Return (x, y) of the center of cell containing provided text 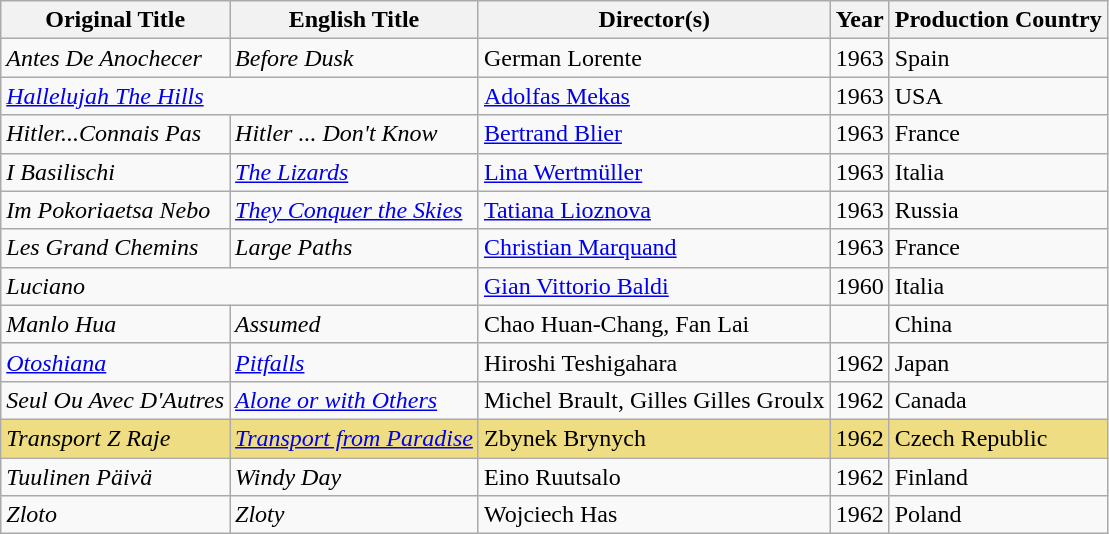
Tuulinen Päivä (116, 477)
Before Dusk (354, 58)
Les Grand Chemins (116, 248)
Large Paths (354, 248)
Christian Marquand (654, 248)
Hiroshi Teshigahara (654, 362)
Director(s) (654, 20)
Year (860, 20)
They Conquer the Skies (354, 210)
Canada (998, 400)
Russia (998, 210)
Alone or with Others (354, 400)
Hitler...Connais Pas (116, 134)
Production Country (998, 20)
Antes De Anochecer (116, 58)
Finland (998, 477)
Spain (998, 58)
I Basilischi (116, 172)
Bertrand Blier (654, 134)
Zbynek Brynych (654, 438)
Hallelujah The Hills (240, 96)
Tatiana Lioznova (654, 210)
Hitler ... Don't Know (354, 134)
Chao Huan-Chang, Fan Lai (654, 324)
1960 (860, 286)
Pitfalls (354, 362)
Lina Wertmüller (654, 172)
English Title (354, 20)
Poland (998, 515)
Assumed (354, 324)
Transport Z Raje (116, 438)
Seul Ou Avec D'Autres (116, 400)
Windy Day (354, 477)
Wojciech Has (654, 515)
Zloto (116, 515)
Luciano (240, 286)
The Lizards (354, 172)
Adolfas Mekas (654, 96)
Japan (998, 362)
Transport from Paradise (354, 438)
Otoshiana (116, 362)
German Lorente (654, 58)
Czech Republic (998, 438)
Michel Brault, Gilles Gilles Groulx (654, 400)
Im Pokoriaetsa Nebo (116, 210)
Eino Ruutsalo (654, 477)
Manlo Hua (116, 324)
Original Title (116, 20)
Gian Vittorio Baldi (654, 286)
USA (998, 96)
Zloty (354, 515)
China (998, 324)
